From the cell containing the given text, extract its center point as (x, y) coordinate. 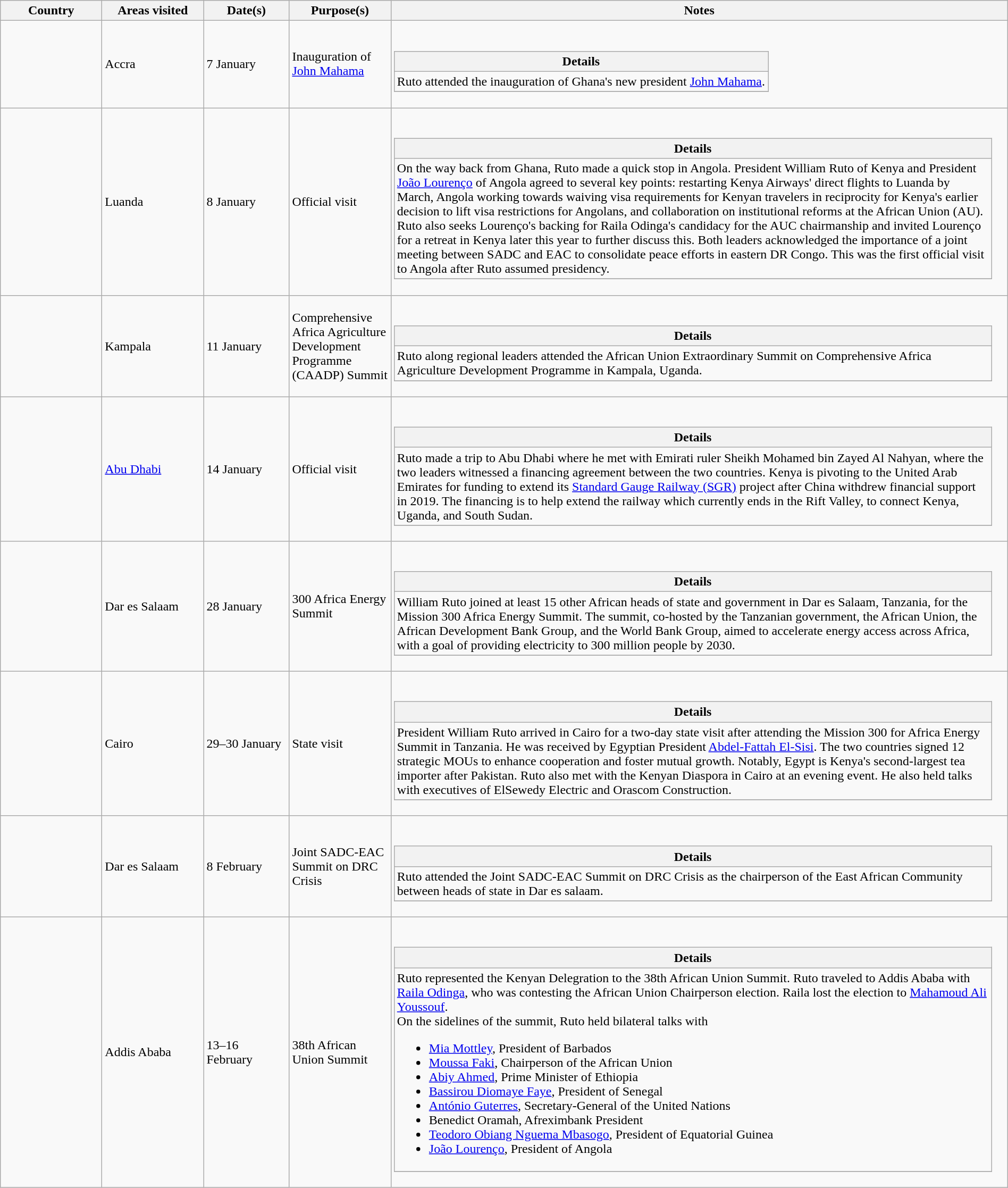
28 January (247, 606)
Abu Dhabi (153, 469)
300 Africa Energy Summit (340, 606)
Joint SADC-EAC Summit on DRC Crisis (340, 867)
Notes (699, 11)
29–30 January (247, 743)
13–16 February (247, 1053)
8 January (247, 201)
38th African Union Summit (340, 1053)
Accra (153, 64)
14 January (247, 469)
Luanda (153, 201)
Areas visited (153, 11)
Cairo (153, 743)
Ruto attended the inauguration of Ghana's new president John Mahama. (581, 81)
Inauguration of John Mahama (340, 64)
Kampala (153, 346)
State visit (340, 743)
Purpose(s) (340, 11)
8 February (247, 867)
7 January (247, 64)
Addis Ababa (153, 1053)
Details Ruto attended the inauguration of Ghana's new president John Mahama. (699, 64)
Comprehensive Africa Agriculture Development Programme (CAADP) Summit (340, 346)
Ruto attended the Joint SADC-EAC Summit on DRC Crisis as the chairperson of the East African Community between heads of state in Dar es salaam. (693, 884)
Date(s) (247, 11)
11 January (247, 346)
Country (51, 11)
